Determine the (x, y) coordinate at the center of the cell enclosing the given text.  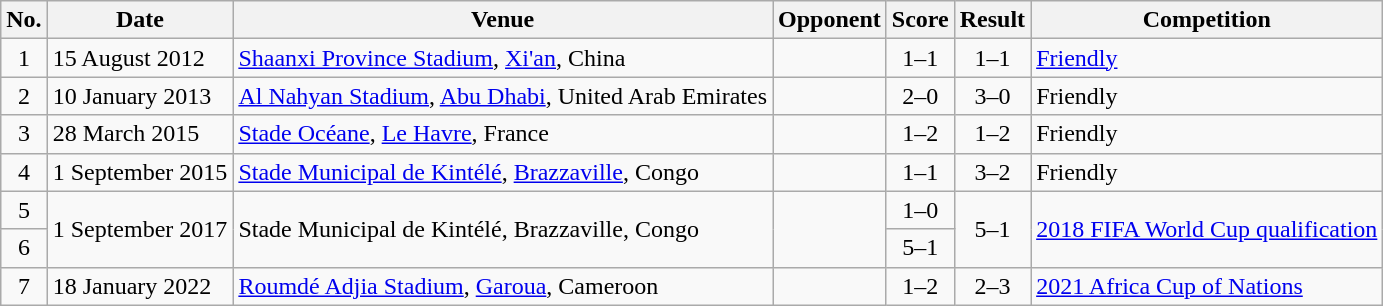
5 (24, 210)
Stade Océane, Le Havre, France (503, 134)
Al Nahyan Stadium, Abu Dhabi, United Arab Emirates (503, 96)
6 (24, 248)
Score (920, 20)
3–0 (992, 96)
2–0 (920, 96)
Venue (503, 20)
Roumdé Adjia Stadium, Garoua, Cameroon (503, 286)
Opponent (829, 20)
No. (24, 20)
Shaanxi Province Stadium, Xi'an, China (503, 58)
Result (992, 20)
2018 FIFA World Cup qualification (1207, 229)
10 January 2013 (140, 96)
18 January 2022 (140, 286)
2 (24, 96)
1–0 (920, 210)
7 (24, 286)
3–2 (992, 172)
3 (24, 134)
1 September 2015 (140, 172)
Competition (1207, 20)
28 March 2015 (140, 134)
Date (140, 20)
2021 Africa Cup of Nations (1207, 286)
2–3 (992, 286)
4 (24, 172)
15 August 2012 (140, 58)
1 September 2017 (140, 229)
1 (24, 58)
